For the text-containing cell, return its midpoint in [x, y] coordinate format. 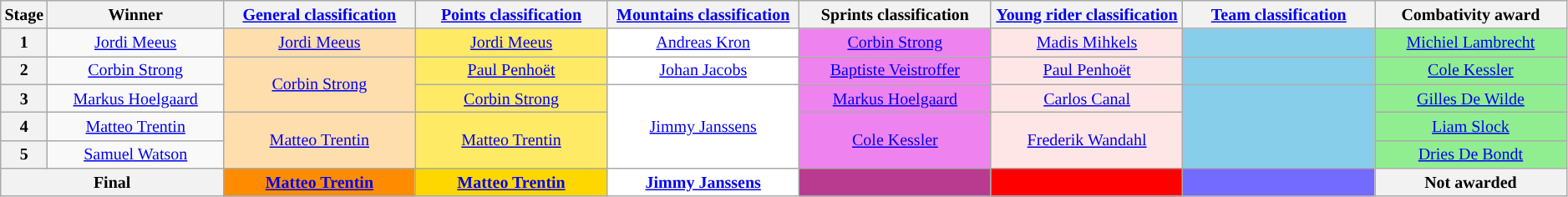
Winner [135, 15]
Andreas Kron [703, 43]
Young rider classification [1087, 15]
Dries De Bondt [1471, 154]
Liam Slock [1471, 127]
Points classification [511, 15]
General classification [319, 15]
Madis Mihkels [1087, 43]
Samuel Watson [135, 154]
Johan Jacobs [703, 70]
Team classification [1279, 15]
Not awarded [1471, 182]
4 [24, 127]
Michiel Lambrecht [1471, 43]
5 [24, 154]
2 [24, 70]
Stage [24, 15]
Combativity award [1471, 15]
Mountains classification [703, 15]
Frederik Wandahl [1087, 140]
Carlos Canal [1087, 98]
Gilles De Wilde [1471, 98]
Baptiste Veistroffer [896, 70]
1 [24, 43]
Final [112, 182]
3 [24, 98]
Sprints classification [896, 15]
